Output the (X, Y) coordinate of the center of the cell containing the given text.  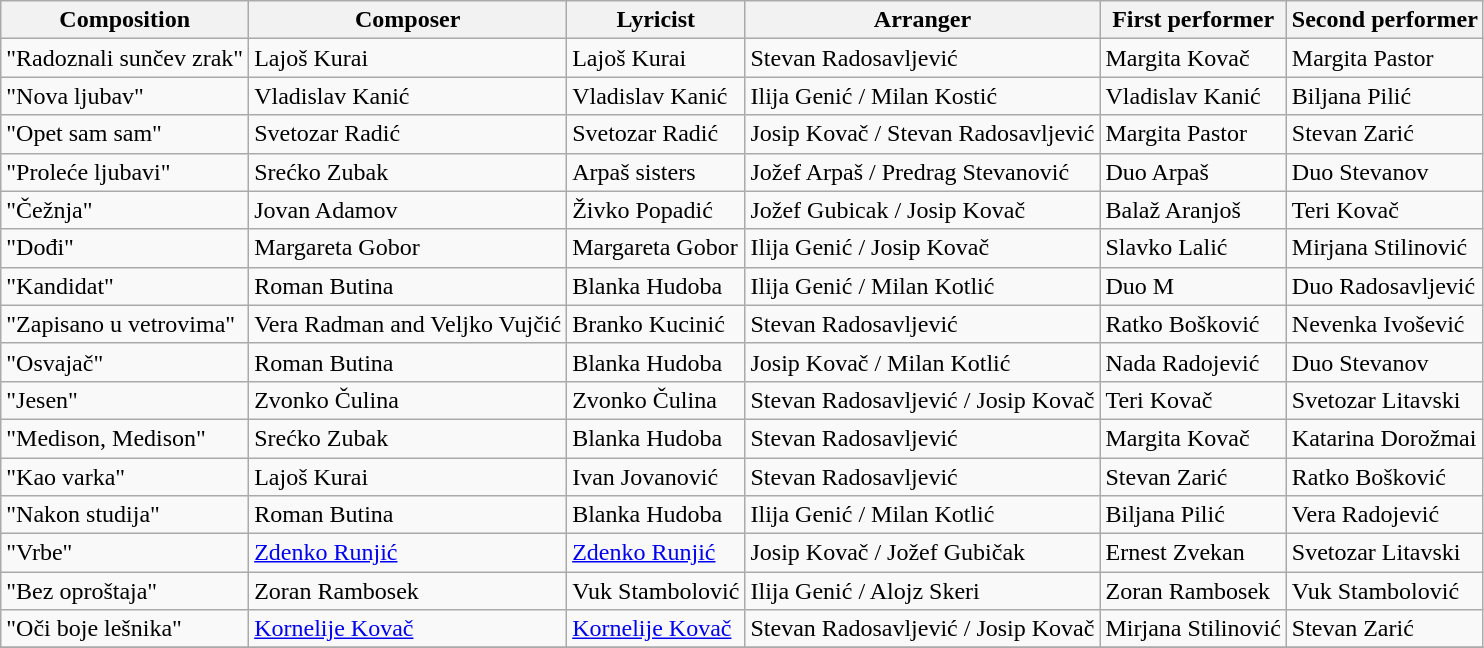
Duo Arpaš (1193, 172)
Duo M (1193, 286)
Vera Radojević (1384, 515)
Ilija Genić / Alojz Skeri (922, 591)
"Zapisano u vetrovima" (125, 324)
Jožef Gubicak / Josip Kovač (922, 210)
Arpaš sisters (656, 172)
"Kao varka" (125, 477)
First performer (1193, 20)
Josip Kovač / Milan Kotlić (922, 362)
Ilija Genić / Milan Kostić (922, 96)
"Proleće ljubavi" (125, 172)
"Kandidat" (125, 286)
"Opet sam sam" (125, 134)
Second performer (1384, 20)
Branko Kucinić (656, 324)
Jožef Arpaš / Predrag Stevanović (922, 172)
Ernest Zvekan (1193, 553)
"Čežnja" (125, 210)
Arranger (922, 20)
"Osvajač" (125, 362)
Slavko Lalić (1193, 248)
Jovan Adamov (408, 210)
Lyricist (656, 20)
"Nakon studija" (125, 515)
Josip Kovač / Stevan Radosavljević (922, 134)
Balaž Aranjoš (1193, 210)
"Vrbe" (125, 553)
Katarina Dorožmai (1384, 438)
"Dođi" (125, 248)
Ilija Genić / Josip Kovač (922, 248)
"Nova ljubav" (125, 96)
"Bez oproštaja" (125, 591)
Composer (408, 20)
Živko Popadić (656, 210)
Ivan Jovanović (656, 477)
"Oči boje lešnika" (125, 629)
"Radoznali sunčev zrak" (125, 58)
Nada Radojević (1193, 362)
Vera Radman and Veljko Vujčić (408, 324)
Josip Kovač / Jožef Gubičak (922, 553)
"Jesen" (125, 400)
Nevenka Ivošević (1384, 324)
"Medison, Medison" (125, 438)
Composition (125, 20)
Duo Radosavljević (1384, 286)
